Return [x, y] of the center of cell containing provided text 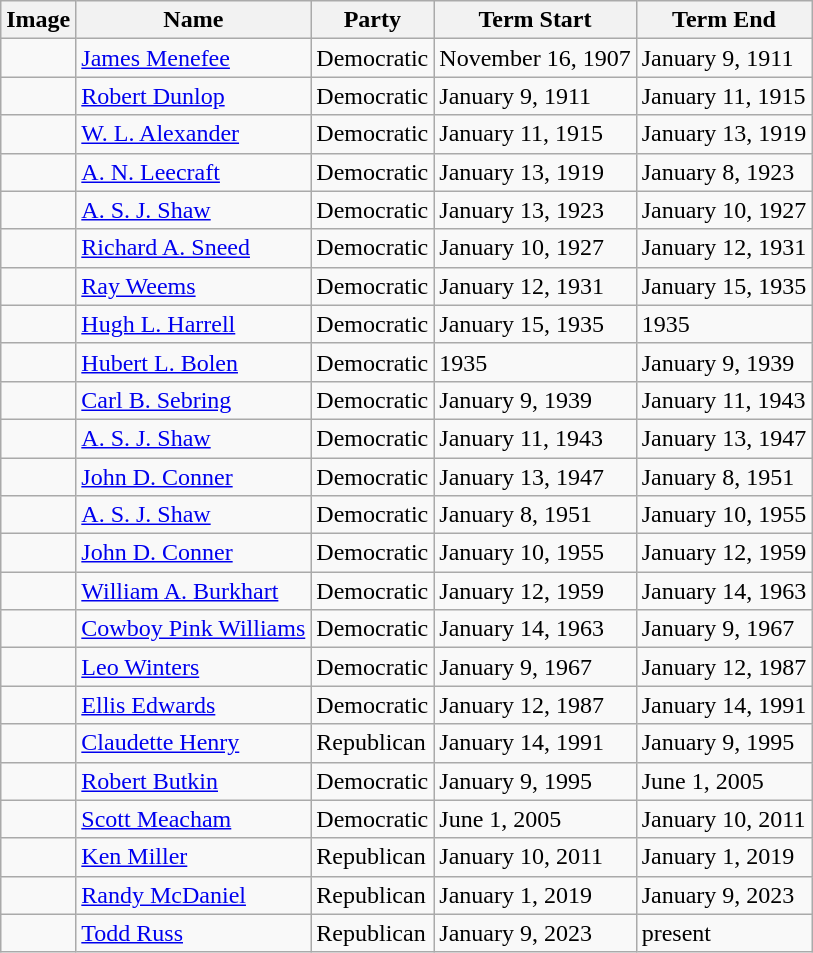
Ray Weems [194, 286]
Name [194, 20]
present [724, 933]
Carl B. Sebring [194, 400]
A. N. Leecraft [194, 172]
James Menefee [194, 58]
Robert Butkin [194, 781]
Term Start [535, 20]
W. L. Alexander [194, 134]
Cowboy Pink Williams [194, 629]
January 8, 1923 [724, 172]
Term End [724, 20]
Ellis Edwards [194, 705]
Image [38, 20]
Hubert L. Bolen [194, 362]
Randy McDaniel [194, 895]
Scott Meacham [194, 819]
November 16, 1907 [535, 58]
January 13, 1923 [535, 210]
Ken Miller [194, 857]
Party [372, 20]
Leo Winters [194, 667]
Hugh L. Harrell [194, 324]
Todd Russ [194, 933]
William A. Burkhart [194, 591]
Claudette Henry [194, 743]
Richard A. Sneed [194, 248]
Robert Dunlop [194, 96]
